Extract the [x, y] coordinate from the center of the cell holding the provided text.  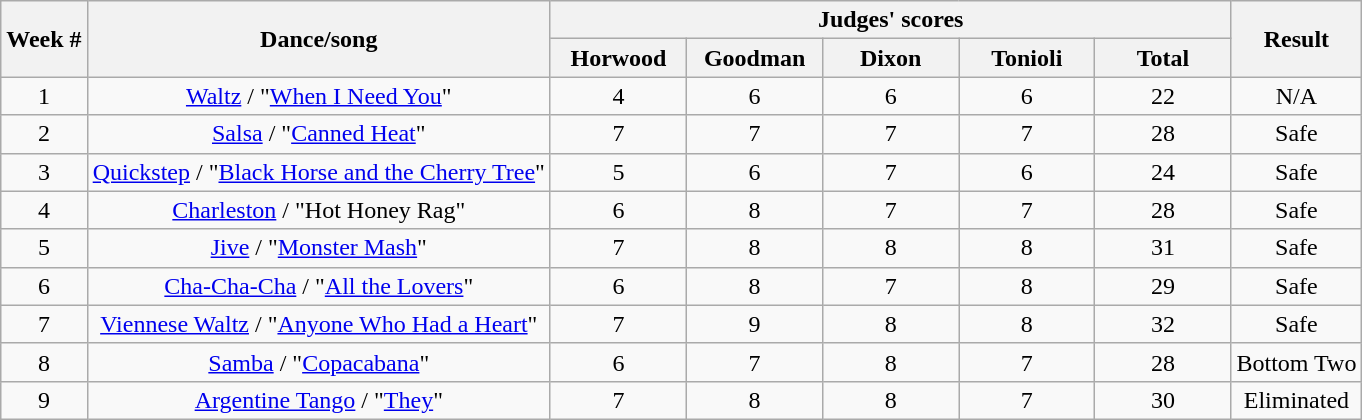
Result [1296, 39]
Week # [44, 39]
N/A [1296, 96]
Dance/song [318, 39]
Horwood [618, 58]
24 [1163, 172]
30 [1163, 400]
Samba / "Copacabana" [318, 362]
Goodman [755, 58]
3 [44, 172]
Argentine Tango / "They" [318, 400]
Charleston / "Hot Honey Rag" [318, 210]
Bottom Two [1296, 362]
Tonioli [1027, 58]
Quickstep / "Black Horse and the Cherry Tree" [318, 172]
Judges' scores [890, 20]
Jive / "Monster Mash" [318, 248]
29 [1163, 286]
32 [1163, 324]
Waltz / "When I Need You" [318, 96]
Viennese Waltz / "Anyone Who Had a Heart" [318, 324]
Eliminated [1296, 400]
22 [1163, 96]
1 [44, 96]
Cha-Cha-Cha / "All the Lovers" [318, 286]
31 [1163, 248]
Dixon [891, 58]
2 [44, 134]
Salsa / "Canned Heat" [318, 134]
Total [1163, 58]
